Scan for the cell matching the given text and deliver its (x, y) coordinate at center. 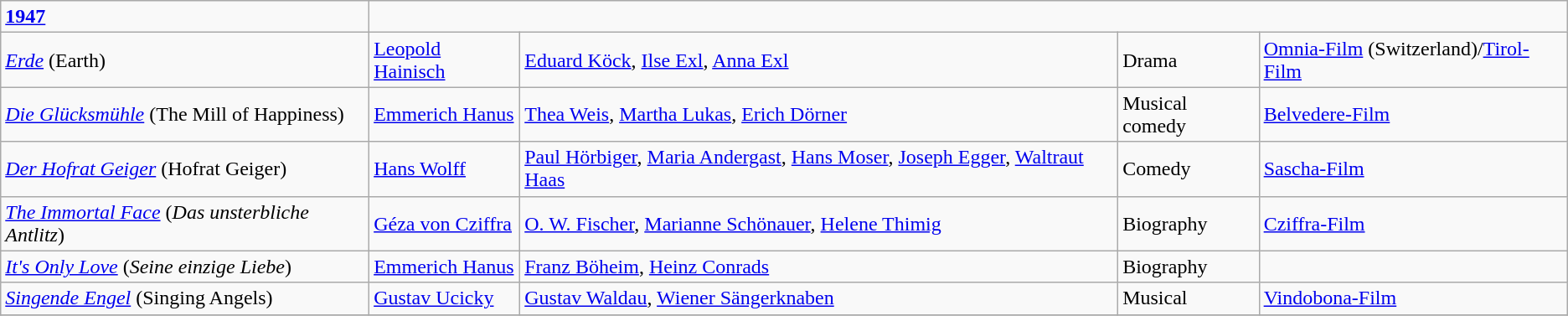
Der Hofrat Geiger (Hofrat Geiger) (185, 169)
1947 (185, 17)
Hans Wolff (445, 169)
Sascha-Film (1413, 169)
Cziffra-Film (1413, 223)
Franz Böheim, Heinz Conrads (819, 267)
Belvedere-Film (1413, 114)
Eduard Köck, Ilse Exl, Anna Exl (819, 60)
Musical comedy (1189, 114)
Vindobona-Film (1413, 298)
Singende Engel (Singing Angels) (185, 298)
Gustav Waldau, Wiener Sängerknaben (819, 298)
The Immortal Face (Das unsterbliche Antlitz) (185, 223)
Omnia-Film (Switzerland)/Tirol-Film (1413, 60)
O. W. Fischer, Marianne Schönauer, Helene Thimig (819, 223)
Géza von Cziffra (445, 223)
Musical (1189, 298)
Comedy (1189, 169)
Paul Hörbiger, Maria Andergast, Hans Moser, Joseph Egger, Waltraut Haas (819, 169)
It's Only Love (Seine einzige Liebe) (185, 267)
Erde (Earth) (185, 60)
Gustav Ucicky (445, 298)
Thea Weis, Martha Lukas, Erich Dörner (819, 114)
Die Glücksmühle (The Mill of Happiness) (185, 114)
Leopold Hainisch (445, 60)
Drama (1189, 60)
